Provide the [x, y] coordinate of the cell's center where the given text is located.  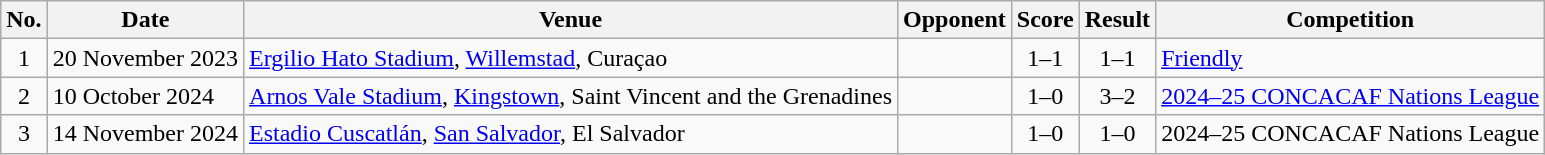
Opponent [955, 20]
1 [24, 58]
Score [1045, 20]
Estadio Cuscatlán, San Salvador, El Salvador [571, 134]
Date [145, 20]
Venue [571, 20]
3 [24, 134]
10 October 2024 [145, 96]
Arnos Vale Stadium, Kingstown, Saint Vincent and the Grenadines [571, 96]
Competition [1350, 20]
20 November 2023 [145, 58]
3–2 [1117, 96]
No. [24, 20]
Result [1117, 20]
Ergilio Hato Stadium, Willemstad, Curaçao [571, 58]
14 November 2024 [145, 134]
Friendly [1350, 58]
2 [24, 96]
